Provide the (X, Y) coordinate of the cell's center where the given text is located.  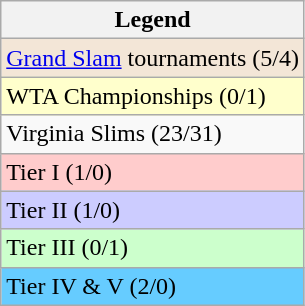
Tier II (1/0) (153, 210)
WTA Championships (0/1) (153, 96)
Tier I (1/0) (153, 172)
Legend (153, 20)
Virginia Slims (23/31) (153, 134)
Tier III (0/1) (153, 248)
Tier IV & V (2/0) (153, 286)
Grand Slam tournaments (5/4) (153, 58)
